Detect which cell encompasses the target text, then output its (x, y) center coordinate. 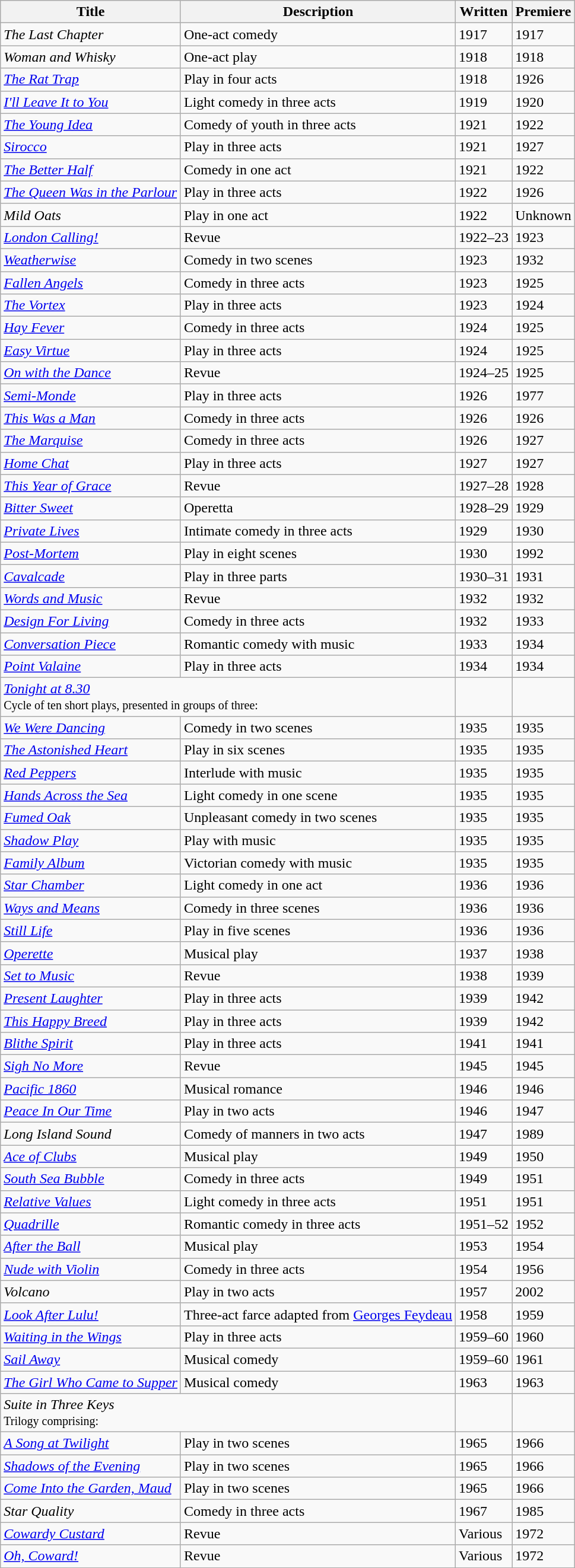
Design For Living (91, 621)
I'll Leave It to You (91, 102)
The Last Chapter (91, 34)
The Queen Was in the Parlour (91, 192)
Sirocco (91, 147)
One-act play (318, 57)
Shadows of the Evening (91, 1466)
Fumed Oak (91, 818)
1989 (544, 1134)
Operette (91, 953)
Unknown (544, 215)
Look After Lulu! (91, 1314)
Light comedy in one act (318, 885)
Comedy in three scenes (318, 908)
The Better Half (91, 170)
Play with music (318, 840)
Comedy in one act (318, 170)
This Happy Breed (91, 1021)
South Sea Bubble (91, 1179)
Comedy of manners in two acts (318, 1134)
Point Valaine (91, 667)
Hay Fever (91, 328)
1985 (544, 1511)
The Vortex (91, 305)
Romantic comedy in three acts (318, 1224)
Long Island Sound (91, 1134)
1922–23 (484, 237)
Private Lives (91, 531)
Play in one act (318, 215)
Post-Mortem (91, 553)
Quadrille (91, 1224)
1937 (484, 953)
1960 (544, 1337)
The Marquise (91, 441)
Cavalcade (91, 576)
Oh, Coward! (91, 1556)
Play in four acts (318, 79)
Home Chat (91, 463)
Conversation Piece (91, 643)
Unpleasant comedy in two scenes (318, 818)
1977 (544, 396)
1961 (544, 1359)
Fallen Angels (91, 283)
1957 (484, 1292)
Pacific 1860 (91, 1089)
Light comedy in one scene (318, 795)
Sail Away (91, 1359)
1927–28 (484, 486)
Volcano (91, 1292)
1930–31 (484, 576)
Written (484, 12)
1953 (484, 1247)
Musical romance (318, 1089)
Three-act farce adapted from Georges Feydeau (318, 1314)
Comedy of youth in three acts (318, 125)
A Song at Twilight (91, 1443)
Play in eight scenes (318, 553)
1931 (544, 576)
The Young Idea (91, 125)
Relative Values (91, 1202)
Semi-Monde (91, 396)
Sigh No More (91, 1066)
1924–25 (484, 373)
Hands Across the Sea (91, 795)
Victorian comedy with music (318, 863)
Weatherwise (91, 260)
1992 (544, 553)
Easy Virtue (91, 350)
1959 (544, 1314)
After the Ball (91, 1247)
Romantic comedy with music (318, 643)
We Were Dancing (91, 728)
1967 (484, 1511)
Red Peppers (91, 773)
Interlude with music (318, 773)
1920 (544, 102)
Woman and Whisky (91, 57)
2002 (544, 1292)
Shadow Play (91, 840)
Peace In Our Time (91, 1111)
Play in three parts (318, 576)
This Was a Man (91, 418)
1958 (484, 1314)
Waiting in the Wings (91, 1337)
1951–52 (484, 1224)
Description (318, 12)
Mild Oats (91, 215)
Come Into the Garden, Maud (91, 1489)
1928 (544, 486)
Title (91, 12)
Tonight at 8.30Cycle of ten short plays, presented in groups of three: (228, 697)
This Year of Grace (91, 486)
One-act comedy (318, 34)
Family Album (91, 863)
1952 (544, 1224)
Cowardy Custard (91, 1534)
Blithe Spirit (91, 1044)
1928–29 (484, 508)
Play in five scenes (318, 930)
London Calling! (91, 237)
The Girl Who Came to Supper (91, 1382)
1956 (544, 1269)
Suite in Three KeysTrilogy comprising: (228, 1413)
Bitter Sweet (91, 508)
1950 (544, 1156)
Ace of Clubs (91, 1156)
Star Chamber (91, 885)
1919 (484, 102)
Ways and Means (91, 908)
Nude with Violin (91, 1269)
Still Life (91, 930)
Set to Music (91, 976)
Play in six scenes (318, 750)
Premiere (544, 12)
Present Laughter (91, 998)
On with the Dance (91, 373)
Star Quality (91, 1511)
The Rat Trap (91, 79)
Operetta (318, 508)
Intimate comedy in three acts (318, 531)
The Astonished Heart (91, 750)
Words and Music (91, 598)
